Identify which cell holds the provided text, then report its [X, Y] central coordinate. 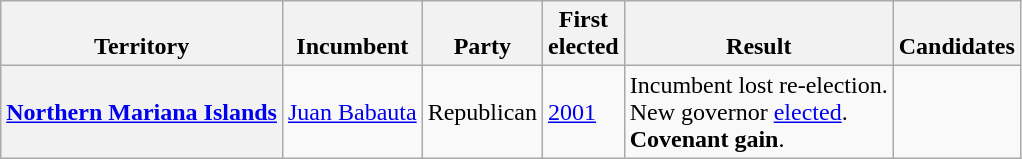
Juan Babauta [352, 112]
Firstelected [584, 34]
Result [758, 34]
Incumbent lost re-election.New governor elected.Covenant gain. [758, 112]
2001 [584, 112]
Republican [482, 112]
Territory [142, 34]
Incumbent [352, 34]
Candidates [956, 34]
Party [482, 34]
Northern Mariana Islands [142, 112]
